Detect which cell encompasses the target text, then output its (x, y) center coordinate. 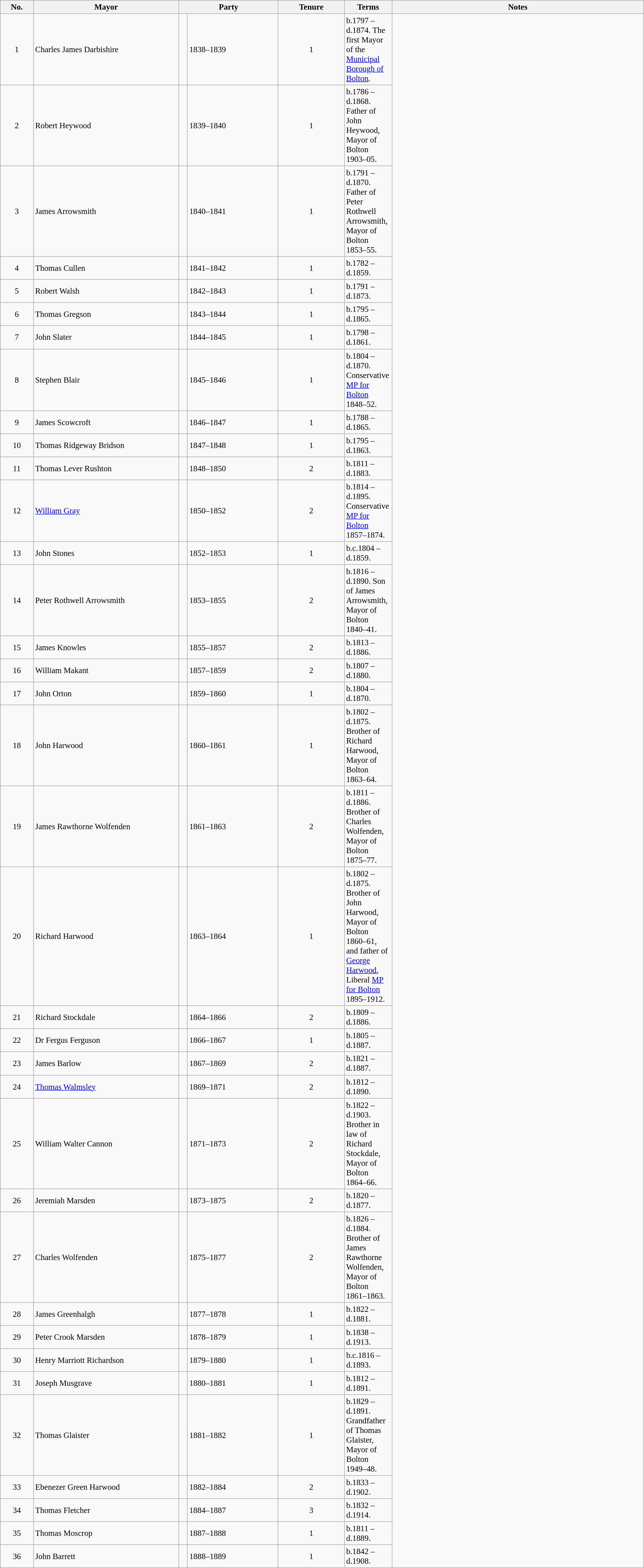
b.1807 – d.1880. (368, 670)
1840–1841 (233, 211)
1857–1859 (233, 670)
James Scowcroft (106, 422)
Charles James Darbishire (106, 50)
b.1798 – d.1861. (368, 337)
b.1814 – d.1895. Conservative MP for Bolton 1857–1874. (368, 511)
28 (17, 1314)
1839–1840 (233, 126)
Thomas Moscrop (106, 1533)
b.1791 – d.1870. Father of Peter Rothwell Arrowsmith, Mayor of Bolton 1853–55. (368, 211)
1848–1850 (233, 468)
1842–1843 (233, 292)
b.1802 – d.1875. Brother of Richard Harwood, Mayor of Bolton 1863–64. (368, 746)
1866–1867 (233, 1040)
1859–1860 (233, 694)
b.1805 – d.1887. (368, 1040)
31 (17, 1383)
James Greenhalgh (106, 1314)
1884–1887 (233, 1510)
19 (17, 827)
36 (17, 1556)
John Barrett (106, 1556)
Richard Harwood (106, 937)
James Barlow (106, 1064)
1882–1884 (233, 1488)
1880–1881 (233, 1383)
Thomas Cullen (106, 268)
b.1811 – d.1886. Brother of Charles Wolfenden, Mayor of Bolton 1875–77. (368, 827)
24 (17, 1087)
b.1826 – d.1884. Brother of James Rawthorne Wolfenden, Mayor of Bolton 1861–1863. (368, 1257)
Thomas Walmsley (106, 1087)
b.1838 – d.1913. (368, 1337)
Dr Fergus Ferguson (106, 1040)
b.1795 – d.1863. (368, 445)
5 (17, 292)
1853–1855 (233, 600)
Tenure (311, 7)
William Walter Cannon (106, 1144)
26 (17, 1200)
Richard Stockdale (106, 1017)
b.1842 – d.1908. (368, 1556)
1855–1857 (233, 647)
William Gray (106, 511)
b.1811 – d.1883. (368, 468)
1864–1866 (233, 1017)
Terms (368, 7)
Thomas Glaister (106, 1435)
b.1832 – d.1914. (368, 1510)
1850–1852 (233, 511)
b.1822 – d.1881. (368, 1314)
13 (17, 553)
32 (17, 1435)
18 (17, 746)
1843–1844 (233, 314)
6 (17, 314)
John Orton (106, 694)
1881–1882 (233, 1435)
Stephen Blair (106, 380)
4 (17, 268)
Peter Rothwell Arrowsmith (106, 600)
11 (17, 468)
Ebenezer Green Harwood (106, 1488)
b.1820 – d.1877. (368, 1200)
1887–1888 (233, 1533)
b.1813 – d.1886. (368, 647)
Thomas Lever Rushton (106, 468)
b.1797 – d.1874. The first Mayor of the Municipal Borough of Bolton. (368, 50)
1847–1848 (233, 445)
James Rawthorne Wolfenden (106, 827)
1873–1875 (233, 1200)
25 (17, 1144)
1846–1847 (233, 422)
b.c.1804 – d.1859. (368, 553)
James Arrowsmith (106, 211)
b.1812 – d.1891. (368, 1383)
James Knowles (106, 647)
b.1811 – d.1889. (368, 1533)
10 (17, 445)
33 (17, 1488)
b.1812 – d.1890. (368, 1087)
Party (229, 7)
Notes (518, 7)
b.1791 – d.1873. (368, 292)
29 (17, 1337)
12 (17, 511)
1878–1879 (233, 1337)
b.1804 – d.1870. Conservative MP for Bolton 1848–52. (368, 380)
Henry Marriott Richardson (106, 1360)
b.1809 – d.1886. (368, 1017)
b.1788 – d.1865. (368, 422)
1841–1842 (233, 268)
Mayor (106, 7)
b.1816 – d.1890. Son of James Arrowsmith, Mayor of Bolton 1840–41. (368, 600)
Robert Walsh (106, 292)
16 (17, 670)
35 (17, 1533)
1860–1861 (233, 746)
1875–1877 (233, 1257)
b.1782 – d.1859. (368, 268)
1852–1853 (233, 553)
Jeremiah Marsden (106, 1200)
1867–1869 (233, 1064)
Robert Heywood (106, 126)
b.1804 – d.1870. (368, 694)
1845–1846 (233, 380)
9 (17, 422)
1869–1871 (233, 1087)
Thomas Fletcher (106, 1510)
b.1802 – d.1875. Brother of John Harwood, Mayor of Bolton 1860–61, and father of George Harwood, Liberal MP for Bolton 1895–1912. (368, 937)
23 (17, 1064)
b.c.1816 – d.1893. (368, 1360)
21 (17, 1017)
b.1833 – d.1902. (368, 1488)
Joseph Musgrave (106, 1383)
15 (17, 647)
34 (17, 1510)
b.1822 – d.1903. Brother in law of Richard Stockdale, Mayor of Bolton 1864–66. (368, 1144)
b.1821 – d.1887. (368, 1064)
7 (17, 337)
20 (17, 937)
1863–1864 (233, 937)
John Stones (106, 553)
1888–1889 (233, 1556)
Charles Wolfenden (106, 1257)
22 (17, 1040)
30 (17, 1360)
No. (17, 7)
14 (17, 600)
Thomas Ridgeway Bridson (106, 445)
1877–1878 (233, 1314)
8 (17, 380)
b.1786 – d.1868. Father of John Heywood, Mayor of Bolton 1903–05. (368, 126)
b.1795 – d.1865. (368, 314)
1844–1845 (233, 337)
1861–1863 (233, 827)
1879–1880 (233, 1360)
Thomas Gregson (106, 314)
John Harwood (106, 746)
John Slater (106, 337)
b.1829 – d.1891. Grandfather of Thomas Glaister, Mayor of Bolton 1949–48. (368, 1435)
1838–1839 (233, 50)
17 (17, 694)
1871–1873 (233, 1144)
27 (17, 1257)
William Makant (106, 670)
Peter Crook Marsden (106, 1337)
